Locate the cell with the specified text and output its (x, y) center coordinate. 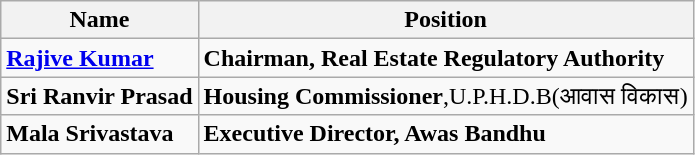
Executive Director, Awas Bandhu (446, 134)
Sri Ranvir Prasad (100, 96)
Chairman, Real Estate Regulatory Authority (446, 58)
Housing Commissioner,U.P.H.D.B(आवास विकास) (446, 96)
Name (100, 20)
Rajive Kumar (100, 58)
Mala Srivastava (100, 134)
Position (446, 20)
